Extract the [X, Y] coordinate from the center of the cell holding the provided text.  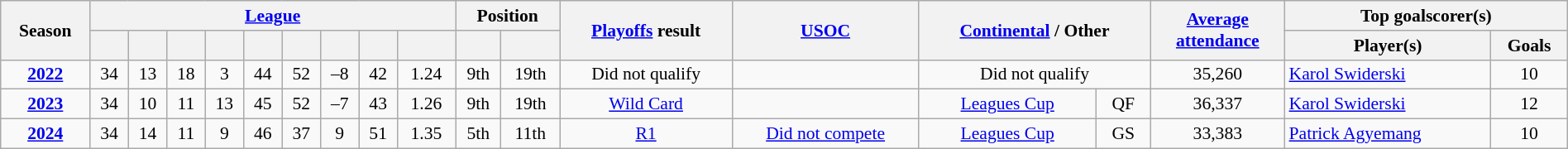
35,260 [1217, 74]
Playoffs result [646, 30]
League [273, 16]
12 [1529, 104]
46 [263, 134]
2024 [45, 134]
1.26 [426, 104]
5th [478, 134]
–7 [339, 104]
Averageattendance [1217, 30]
Did not compete [825, 134]
R1 [646, 134]
Position [508, 16]
Top goalscorer(s) [1427, 16]
37 [301, 134]
3 [224, 74]
18 [186, 74]
2023 [45, 104]
33,383 [1217, 134]
36,337 [1217, 104]
Season [45, 30]
44 [263, 74]
Wild Card [646, 104]
–8 [339, 74]
GS [1123, 134]
Player(s) [1388, 46]
Patrick Agyemang [1388, 134]
USOC [825, 30]
43 [378, 104]
14 [147, 134]
Goals [1529, 46]
Continental / Other [1035, 30]
11th [531, 134]
45 [263, 104]
51 [378, 134]
2022 [45, 74]
1.24 [426, 74]
42 [378, 74]
QF [1123, 104]
1.35 [426, 134]
